From the cell containing the given text, extract its center point as (x, y) coordinate. 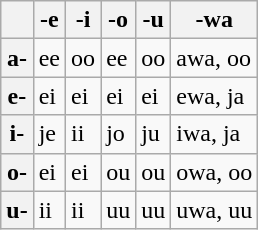
-wa (214, 20)
i- (17, 134)
e- (17, 96)
ewa, ja (214, 96)
owa, oo (214, 172)
u- (17, 210)
je (49, 134)
-o (118, 20)
-e (49, 20)
-u (154, 20)
a- (17, 58)
o- (17, 172)
ju (154, 134)
uwa, uu (214, 210)
jo (118, 134)
awa, oo (214, 58)
-i (84, 20)
iwa, ja (214, 134)
